Extract the [X, Y] coordinate from the center of the cell holding the provided text.  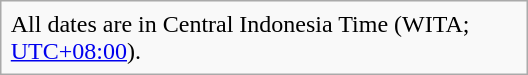
All dates are in Central Indonesia Time (WITA; UTC+08:00). [264, 38]
